Output the [x, y] coordinate of the center of the cell containing the given text.  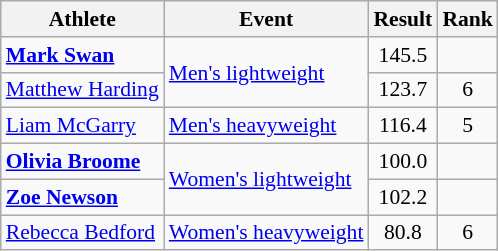
5 [468, 126]
102.2 [402, 197]
Mark Swan [82, 55]
80.8 [402, 233]
Result [402, 19]
Athlete [82, 19]
Men's heavyweight [266, 126]
100.0 [402, 162]
Men's lightweight [266, 72]
116.4 [402, 126]
Olivia Broome [82, 162]
Matthew Harding [82, 90]
145.5 [402, 55]
Women's lightweight [266, 180]
Zoe Newson [82, 197]
123.7 [402, 90]
Rebecca Bedford [82, 233]
Rank [468, 19]
Liam McGarry [82, 126]
Event [266, 19]
Women's heavyweight [266, 233]
